Find where the given text appears and provide that cell's center as (X, Y) coordinate. 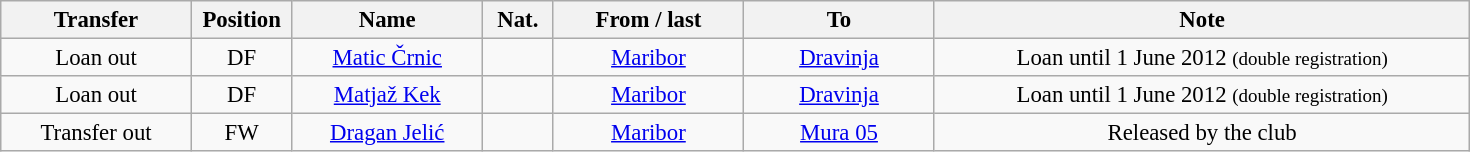
Name (388, 20)
Transfer out (96, 133)
Matic Črnic (388, 58)
To (840, 20)
Position (242, 20)
From / last (648, 20)
Transfer (96, 20)
Mura 05 (840, 133)
FW (242, 133)
Note (1202, 20)
Dragan Jelić (388, 133)
Released by the club (1202, 133)
Nat. (518, 20)
Matjaž Kek (388, 95)
